Return [x, y] of the center of cell containing provided text 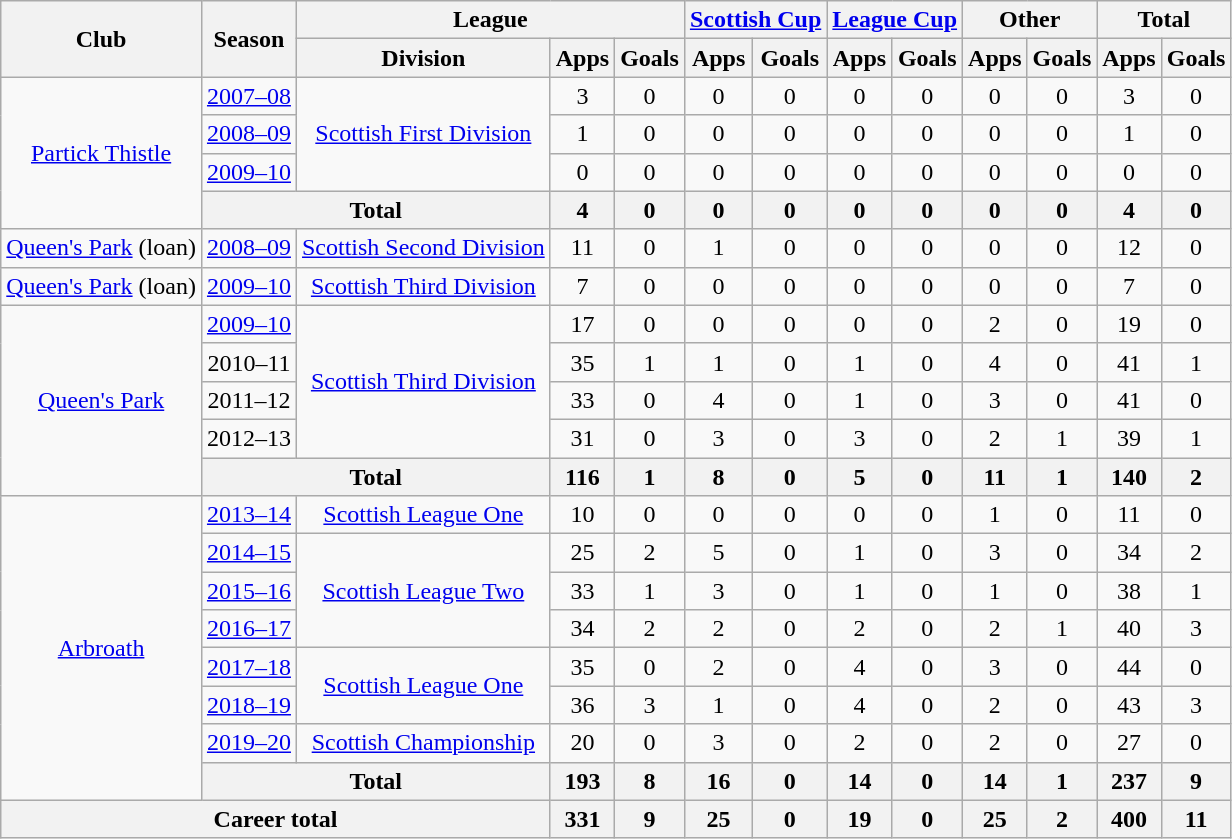
17 [582, 324]
Scottish Championship [423, 743]
38 [1129, 591]
Club [102, 39]
League Cup [895, 20]
League [490, 20]
43 [1129, 705]
Partick Thistle [102, 153]
2012–13 [248, 438]
Queen's Park [102, 400]
2014–15 [248, 553]
2019–20 [248, 743]
39 [1129, 438]
Other [1030, 20]
36 [582, 705]
Scottish First Division [423, 134]
16 [718, 781]
Scottish League Two [423, 591]
2010–11 [248, 362]
400 [1129, 819]
27 [1129, 743]
44 [1129, 667]
Division [423, 58]
12 [1129, 248]
2007–08 [248, 96]
Scottish Second Division [423, 248]
2016–17 [248, 629]
193 [582, 781]
Career total [276, 819]
31 [582, 438]
2013–14 [248, 515]
2015–16 [248, 591]
Arbroath [102, 648]
20 [582, 743]
Season [248, 39]
40 [1129, 629]
10 [582, 515]
2011–12 [248, 400]
116 [582, 477]
2017–18 [248, 667]
Scottish Cup [755, 20]
331 [582, 819]
140 [1129, 477]
2018–19 [248, 705]
237 [1129, 781]
